Pinpoint the cell where the given text exists, returning its [X, Y] midpoint coordinate. 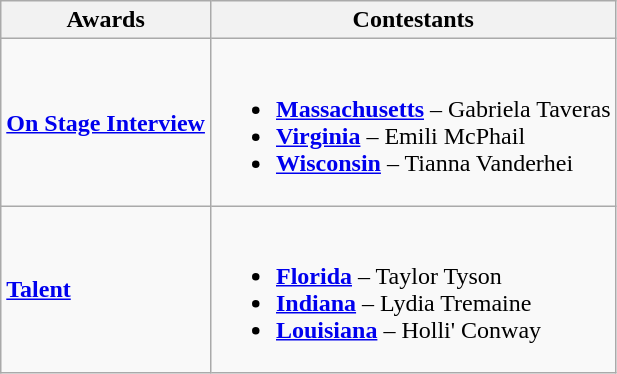
On Stage Interview [106, 122]
Talent [106, 290]
Awards [106, 20]
Massachusetts – Gabriela Taveras Virginia – Emili McPhail Wisconsin – Tianna Vanderhei [413, 122]
Florida – Taylor Tyson Indiana – Lydia Tremaine Louisiana – Holli' Conway [413, 290]
Contestants [413, 20]
